Return (x, y) of the center of cell containing provided text 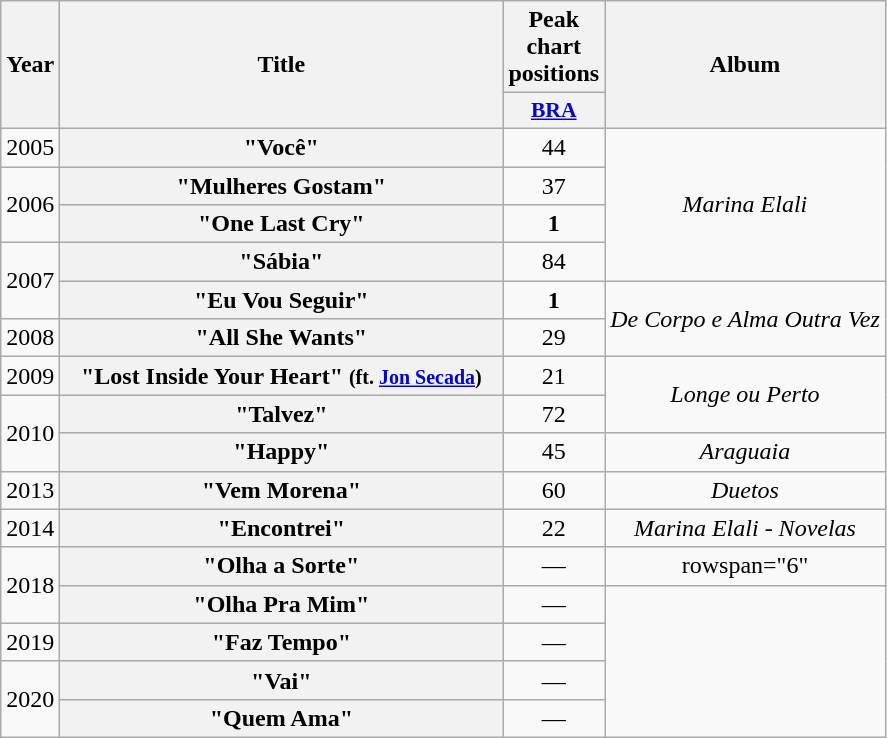
44 (554, 147)
2018 (30, 585)
2007 (30, 281)
"Mulheres Gostam" (282, 185)
2010 (30, 433)
84 (554, 262)
Title (282, 65)
"Encontrei" (282, 528)
29 (554, 338)
"Happy" (282, 452)
De Corpo e Alma Outra Vez (746, 319)
2013 (30, 490)
"Olha Pra Mim" (282, 604)
60 (554, 490)
Peak chart positions (554, 47)
2019 (30, 642)
rowspan="6" (746, 566)
"Faz Tempo" (282, 642)
Album (746, 65)
BRA (554, 111)
"Quem Ama" (282, 718)
"Você" (282, 147)
Araguaia (746, 452)
Year (30, 65)
Marina Elali - Novelas (746, 528)
Duetos (746, 490)
45 (554, 452)
Marina Elali (746, 204)
"All She Wants" (282, 338)
"Sábia" (282, 262)
"One Last Cry" (282, 224)
2020 (30, 699)
"Olha a Sorte" (282, 566)
2006 (30, 204)
2008 (30, 338)
"Talvez" (282, 414)
22 (554, 528)
"Vem Morena" (282, 490)
"Lost Inside Your Heart" (ft. Jon Secada) (282, 376)
72 (554, 414)
2014 (30, 528)
2009 (30, 376)
21 (554, 376)
2005 (30, 147)
Longe ou Perto (746, 395)
37 (554, 185)
"Vai" (282, 680)
"Eu Vou Seguir" (282, 300)
